Pinpoint the cell where the given text exists, returning its [x, y] midpoint coordinate. 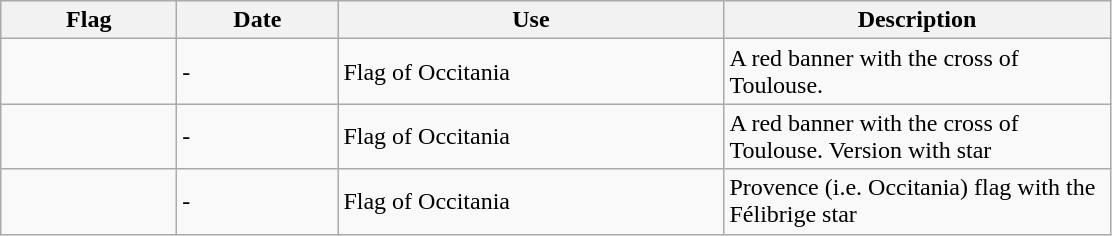
A red banner with the cross of Toulouse. Version with star [917, 136]
Use [531, 20]
Flag [89, 20]
Description [917, 20]
Date [258, 20]
A red banner with the cross of Toulouse. [917, 72]
Provence (i.e. Occitania) flag with the Félibrige star [917, 202]
